Output the [x, y] coordinate of the center of the cell containing the given text.  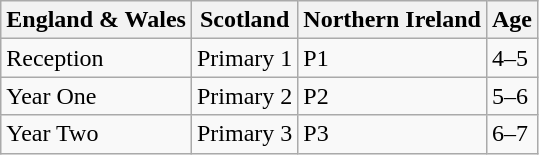
5–6 [512, 96]
England & Wales [96, 20]
Primary 3 [244, 134]
Reception [96, 58]
4–5 [512, 58]
P2 [392, 96]
Scotland [244, 20]
Northern Ireland [392, 20]
P3 [392, 134]
Age [512, 20]
Year Two [96, 134]
Primary 1 [244, 58]
Primary 2 [244, 96]
P1 [392, 58]
Year One [96, 96]
6–7 [512, 134]
